Provide the (x, y) coordinate of the cell's center where the given text is located.  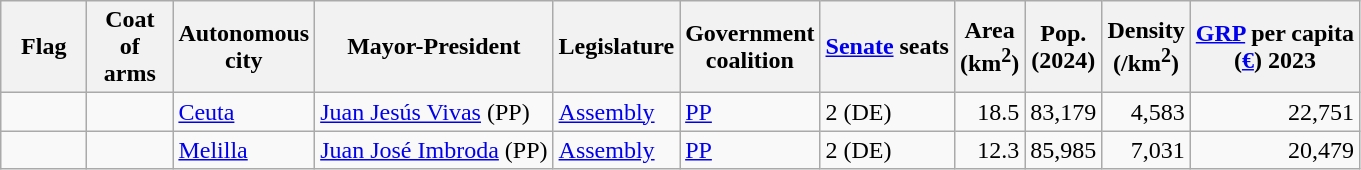
4,583 (1146, 112)
Senate seats (887, 47)
85,985 (1064, 150)
22,751 (1274, 112)
GRP per capita (€) 2023 (1274, 47)
Area(km2) (989, 47)
Density(/km2) (1146, 47)
12.3 (989, 150)
Mayor-President (434, 47)
Ceuta (244, 112)
Melilla (244, 150)
Flag (44, 47)
Juan José Imbroda (PP) (434, 150)
Pop.(2024) (1064, 47)
83,179 (1064, 112)
Legislature (616, 47)
Juan Jesús Vivas (PP) (434, 112)
20,479 (1274, 150)
Autonomouscity (244, 47)
18.5 (989, 112)
7,031 (1146, 150)
Coat of arms (130, 47)
Governmentcoalition (750, 47)
